Provide the [x, y] coordinate of the cell's center where the given text is located.  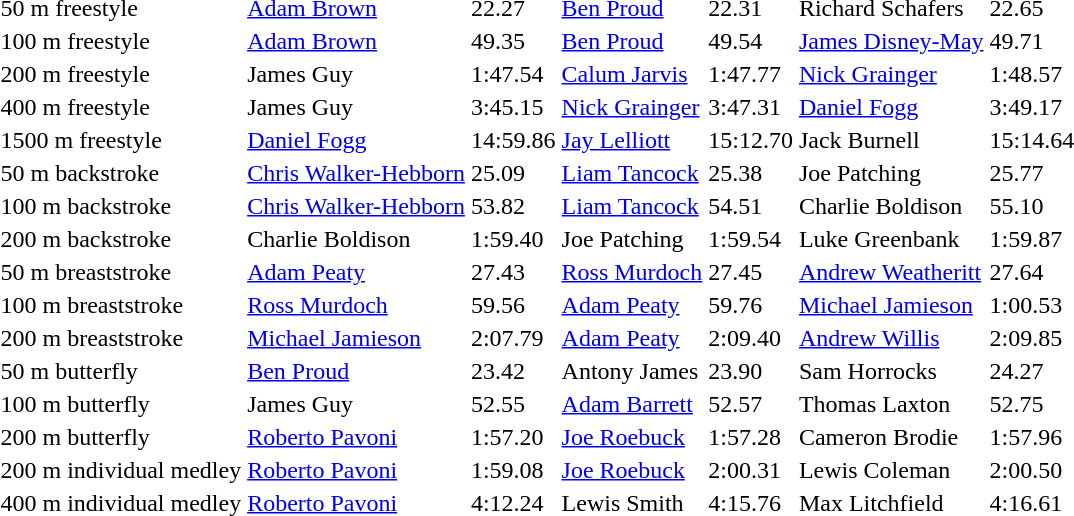
25.38 [751, 173]
52.55 [513, 404]
1:47.54 [513, 74]
Cameron Brodie [891, 437]
1:59.40 [513, 239]
3:45.15 [513, 107]
1:59.54 [751, 239]
2:07.79 [513, 338]
Andrew Weatheritt [891, 272]
Luke Greenbank [891, 239]
1:59.08 [513, 470]
Jack Burnell [891, 140]
49.35 [513, 41]
2:00.31 [751, 470]
1:57.28 [751, 437]
Thomas Laxton [891, 404]
27.43 [513, 272]
Adam Barrett [632, 404]
52.57 [751, 404]
James Disney-May [891, 41]
23.42 [513, 371]
Sam Horrocks [891, 371]
49.54 [751, 41]
Antony James [632, 371]
27.45 [751, 272]
3:47.31 [751, 107]
59.56 [513, 305]
Adam Brown [356, 41]
14:59.86 [513, 140]
25.09 [513, 173]
54.51 [751, 206]
Lewis Coleman [891, 470]
Jay Lelliott [632, 140]
2:09.40 [751, 338]
53.82 [513, 206]
1:57.20 [513, 437]
23.90 [751, 371]
1:47.77 [751, 74]
Andrew Willis [891, 338]
59.76 [751, 305]
15:12.70 [751, 140]
Calum Jarvis [632, 74]
